From the cell containing the given text, extract its center point as (X, Y) coordinate. 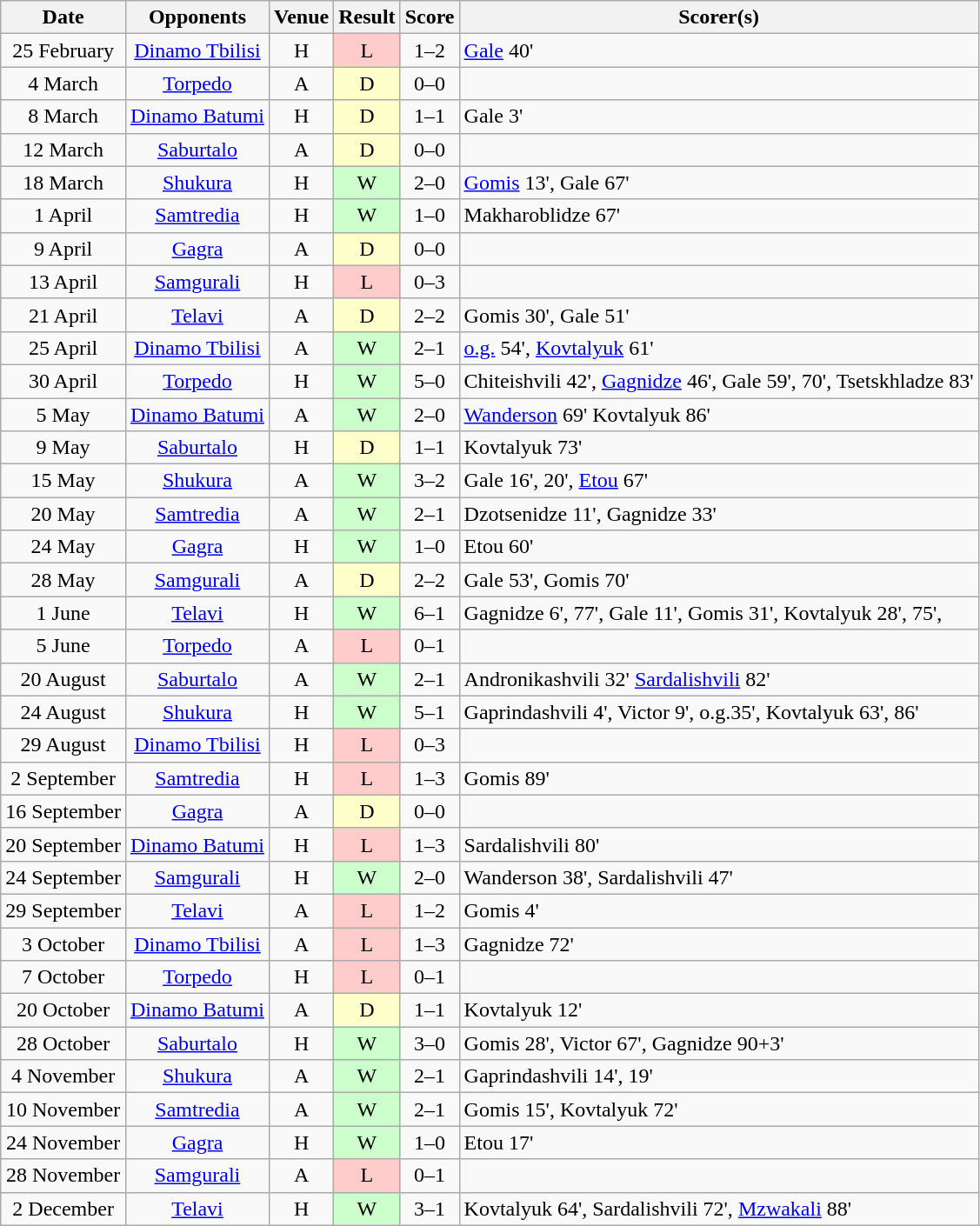
Gomis 89' (718, 778)
25 April (63, 348)
Kovtalyuk 64', Sardalishvili 72', Mzwakali 88' (718, 1209)
Gomis 30', Gale 51' (718, 315)
24 November (63, 1143)
Opponents (197, 17)
5–0 (430, 381)
Gale 53', Gomis 70' (718, 580)
Makharoblidze 67' (718, 216)
Result (367, 17)
10 November (63, 1109)
Dzotsenidze 11', Gagnidze 33' (718, 514)
5 May (63, 415)
1 June (63, 613)
3 October (63, 943)
4 November (63, 1076)
3–1 (430, 1209)
21 April (63, 315)
Gale 16', 20', Etou 67' (718, 481)
Venue (301, 17)
24 September (63, 877)
Sardalishvili 80' (718, 844)
Gomis 13', Gale 67' (718, 183)
Kovtalyuk 73' (718, 448)
24 August (63, 712)
29 August (63, 745)
28 November (63, 1176)
29 September (63, 910)
o.g. 54', Kovtalyuk 61' (718, 348)
Kovtalyuk 12' (718, 1010)
3–0 (430, 1043)
Gomis 15', Kovtalyuk 72' (718, 1109)
Gagnidze 72' (718, 943)
Andronikashvili 32' Sardalishvili 82' (718, 679)
30 April (63, 381)
12 March (63, 150)
15 May (63, 481)
18 March (63, 183)
Gaprindashvili 14', 19' (718, 1076)
20 May (63, 514)
1 April (63, 216)
28 October (63, 1043)
2 December (63, 1209)
Wanderson 69' Kovtalyuk 86' (718, 415)
Etou 60' (718, 547)
Scorer(s) (718, 17)
20 August (63, 679)
13 April (63, 282)
Gomis 4' (718, 910)
Wanderson 38', Sardalishvili 47' (718, 877)
2 September (63, 778)
Gagnidze 6', 77', Gale 11', Gomis 31', Kovtalyuk 28', 75', (718, 613)
20 September (63, 844)
7 October (63, 977)
16 September (63, 811)
24 May (63, 547)
Gomis 28', Victor 67', Gagnidze 90+3' (718, 1043)
Score (430, 17)
3–2 (430, 481)
25 February (63, 50)
Etou 17' (718, 1143)
20 October (63, 1010)
6–1 (430, 613)
4 March (63, 83)
Date (63, 17)
Gale 3' (718, 117)
8 March (63, 117)
Chiteishvili 42', Gagnidze 46', Gale 59', 70', Tsetskhladze 83' (718, 381)
9 April (63, 249)
Gaprindashvili 4', Victor 9', o.g.35', Kovtalyuk 63', 86' (718, 712)
Gale 40' (718, 50)
5 June (63, 646)
9 May (63, 448)
28 May (63, 580)
5–1 (430, 712)
